Find where the given text appears and provide that cell's center as [x, y] coordinate. 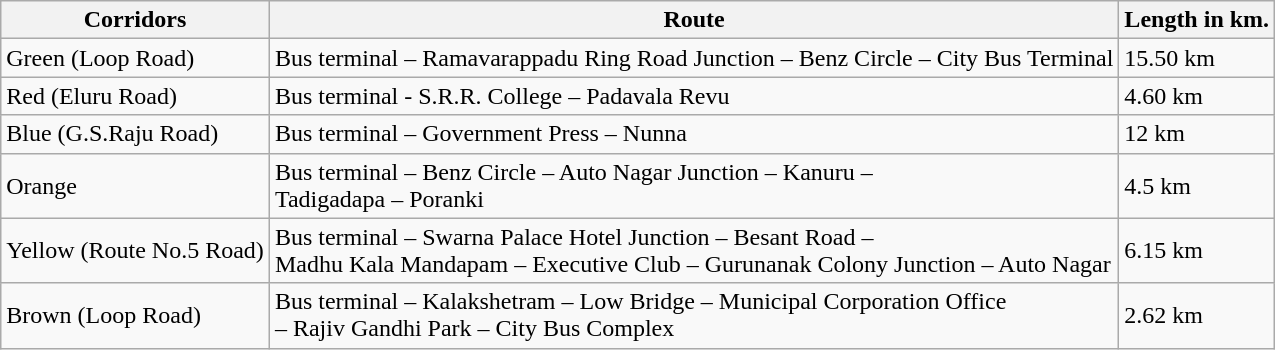
2.62 km [1197, 316]
Green (Loop Road) [136, 58]
Yellow (Route No.5 Road) [136, 250]
Bus terminal – Benz Circle – Auto Nagar Junction – Kanuru –Tadigadapa – Poranki [694, 186]
Blue (G.S.Raju Road) [136, 134]
4.60 km [1197, 96]
Route [694, 20]
Bus terminal – Government Press – Nunna [694, 134]
Corridors [136, 20]
Length in km. [1197, 20]
Brown (Loop Road) [136, 316]
15.50 km [1197, 58]
Red (Eluru Road) [136, 96]
4.5 km [1197, 186]
Orange [136, 186]
Bus terminal - S.R.R. College – Padavala Revu [694, 96]
12 km [1197, 134]
Bus terminal – Swarna Palace Hotel Junction – Besant Road –Madhu Kala Mandapam – Executive Club – Gurunanak Colony Junction – Auto Nagar [694, 250]
6.15 km [1197, 250]
Bus terminal – Kalakshetram – Low Bridge – Municipal Corporation Office– Rajiv Gandhi Park – City Bus Complex [694, 316]
Bus terminal – Ramavarappadu Ring Road Junction – Benz Circle – City Bus Terminal [694, 58]
